For the text-containing cell, return its midpoint in [x, y] coordinate format. 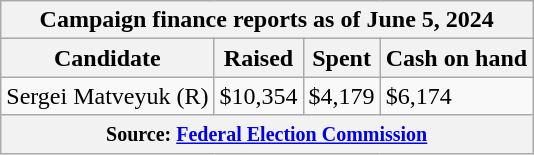
Campaign finance reports as of June 5, 2024 [267, 20]
Sergei Matveyuk (R) [108, 96]
Spent [342, 58]
Source: Federal Election Commission [267, 134]
$10,354 [258, 96]
$6,174 [456, 96]
$4,179 [342, 96]
Raised [258, 58]
Cash on hand [456, 58]
Candidate [108, 58]
